Locate the cell with the specified text and output its (X, Y) center coordinate. 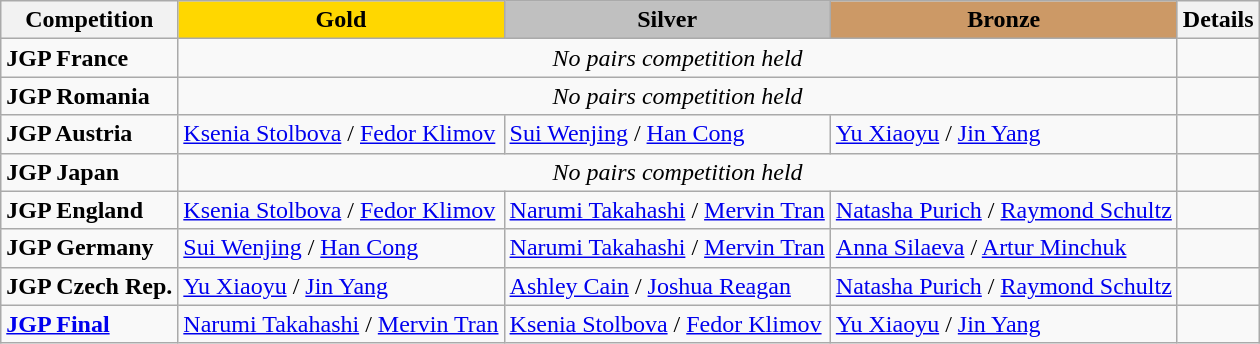
JGP Japan (90, 172)
JGP Austria (90, 134)
JGP Final (90, 324)
Ashley Cain / Joshua Reagan (667, 286)
Anna Silaeva / Artur Minchuk (1004, 248)
JGP Romania (90, 96)
Details (1218, 20)
JGP Germany (90, 248)
Competition (90, 20)
JGP England (90, 210)
Silver (667, 20)
Bronze (1004, 20)
JGP France (90, 58)
JGP Czech Rep. (90, 286)
Gold (341, 20)
